Determine the [x, y] coordinate at the center of the cell enclosing the given text.  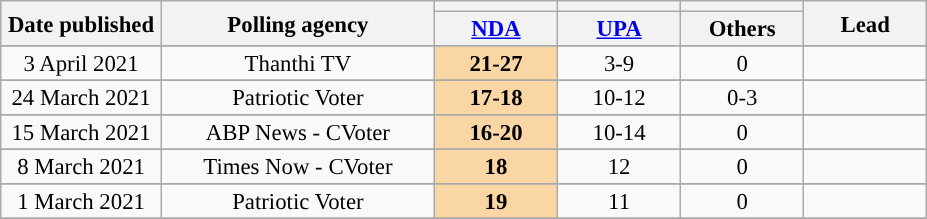
15 March 2021 [82, 132]
16-20 [496, 132]
17-18 [496, 98]
12 [620, 168]
Lead [866, 24]
NDA [496, 30]
Date published [82, 24]
UPA [620, 30]
10-14 [620, 132]
Others [742, 30]
3-9 [620, 64]
10-12 [620, 98]
19 [496, 202]
24 March 2021 [82, 98]
8 March 2021 [82, 168]
1 March 2021 [82, 202]
3 April 2021 [82, 64]
21-27 [496, 64]
18 [496, 168]
ABP News - CVoter [298, 132]
Polling agency [298, 24]
11 [620, 202]
Times Now - CVoter [298, 168]
Thanthi TV [298, 64]
0-3 [742, 98]
